Identify which cell holds the provided text, then report its (x, y) central coordinate. 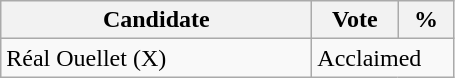
Acclaimed (383, 58)
Réal Ouellet (X) (156, 58)
Candidate (156, 20)
% (426, 20)
Vote (355, 20)
